Provide the [X, Y] coordinate of the cell's center where the given text is located.  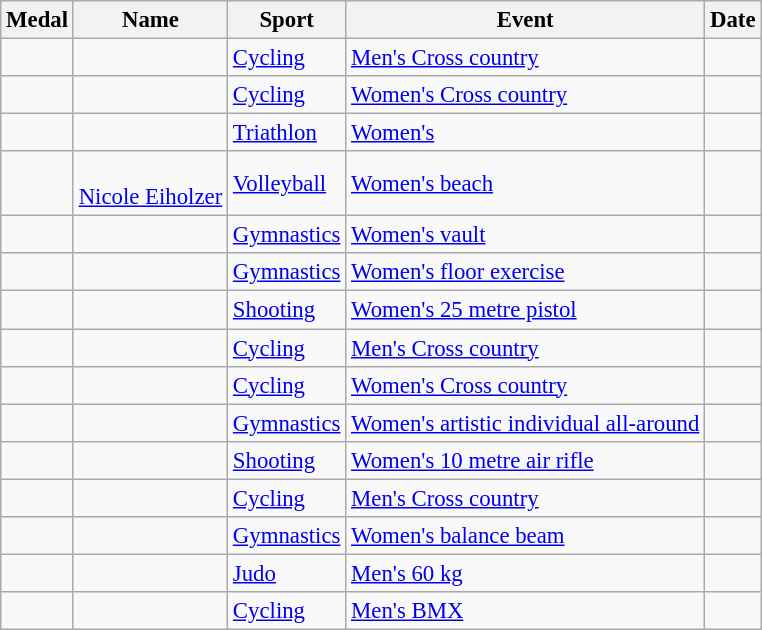
Date [733, 20]
Women's vault [526, 235]
Women's balance beam [526, 536]
Medal [38, 20]
Volleyball [287, 184]
Event [526, 20]
Women's [526, 133]
Triathlon [287, 133]
Nicole Eiholzer [150, 184]
Women's beach [526, 184]
Women's 10 metre air rifle [526, 460]
Sport [287, 20]
Women's 25 metre pistol [526, 310]
Men's 60 kg [526, 573]
Women's floor exercise [526, 273]
Women's artistic individual all-around [526, 423]
Judo [287, 573]
Name [150, 20]
Men's BMX [526, 611]
